Return the (X, Y) coordinate for the center point of the cell that contains the specified text.  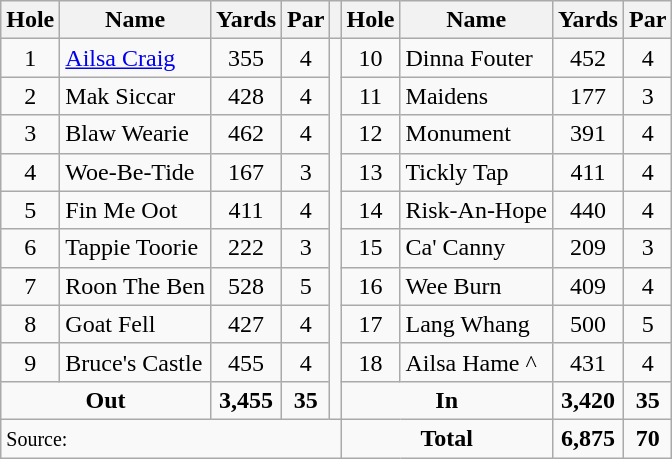
15 (370, 248)
12 (370, 134)
Source: (171, 438)
355 (246, 58)
Dinna Fouter (476, 58)
428 (246, 96)
Ca' Canny (476, 248)
Risk-An-Hope (476, 210)
Fin Me Oot (136, 210)
Woe-Be-Tide (136, 172)
2 (30, 96)
Tappie Toorie (136, 248)
222 (246, 248)
Lang Whang (476, 324)
6 (30, 248)
18 (370, 362)
Wee Burn (476, 286)
167 (246, 172)
Ailsa Hame ^ (476, 362)
440 (588, 210)
11 (370, 96)
Total (446, 438)
462 (246, 134)
209 (588, 248)
17 (370, 324)
Tickly Tap (476, 172)
6,875 (588, 438)
13 (370, 172)
452 (588, 58)
Out (106, 400)
Roon The Ben (136, 286)
16 (370, 286)
3,420 (588, 400)
177 (588, 96)
1 (30, 58)
455 (246, 362)
500 (588, 324)
431 (588, 362)
427 (246, 324)
Blaw Wearie (136, 134)
9 (30, 362)
528 (246, 286)
Monument (476, 134)
Mak Siccar (136, 96)
14 (370, 210)
391 (588, 134)
409 (588, 286)
8 (30, 324)
Maidens (476, 96)
10 (370, 58)
70 (647, 438)
Goat Fell (136, 324)
7 (30, 286)
3,455 (246, 400)
Bruce's Castle (136, 362)
In (446, 400)
Ailsa Craig (136, 58)
